Find where the given text appears and provide that cell's center as (X, Y) coordinate. 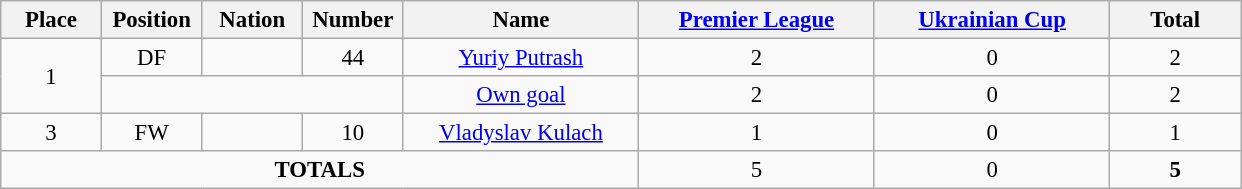
Nation (252, 20)
FW (152, 133)
Name (521, 20)
TOTALS (320, 170)
Premier League (757, 20)
Place (52, 20)
Yuriy Putrash (521, 58)
44 (354, 58)
Vladyslav Kulach (521, 133)
10 (354, 133)
Own goal (521, 95)
Ukrainian Cup (992, 20)
DF (152, 58)
Position (152, 20)
3 (52, 133)
Total (1176, 20)
Number (354, 20)
